Determine the [x, y] coordinate at the center of the cell enclosing the given text.  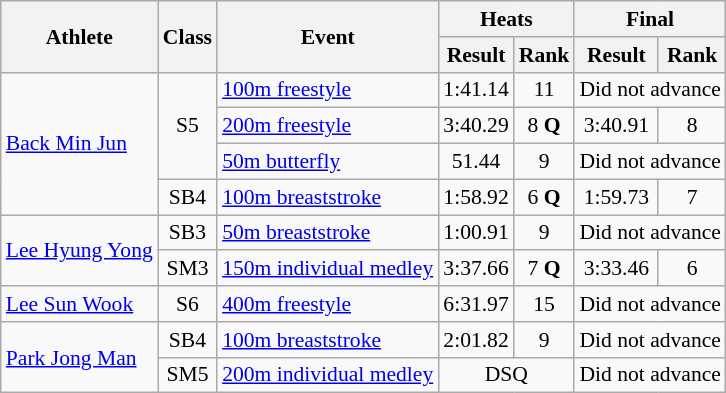
Event [328, 36]
1:59.73 [616, 197]
SB3 [188, 233]
3:33.46 [616, 269]
1:41.14 [476, 90]
7 Q [544, 269]
15 [544, 304]
200m individual medley [328, 375]
6 [692, 269]
DSQ [506, 375]
3:37.66 [476, 269]
Lee Sun Wook [80, 304]
Lee Hyung Yong [80, 250]
1:58.92 [476, 197]
200m freestyle [328, 126]
Heats [506, 19]
6 Q [544, 197]
8 [692, 126]
50m breaststroke [328, 233]
7 [692, 197]
400m freestyle [328, 304]
2:01.82 [476, 340]
11 [544, 90]
100m freestyle [328, 90]
3:40.91 [616, 126]
Back Min Jun [80, 143]
150m individual medley [328, 269]
S5 [188, 126]
Final [650, 19]
S6 [188, 304]
Class [188, 36]
3:40.29 [476, 126]
Park Jong Man [80, 358]
1:00.91 [476, 233]
50m butterfly [328, 162]
6:31.97 [476, 304]
51.44 [476, 162]
SM5 [188, 375]
SM3 [188, 269]
Athlete [80, 36]
8 Q [544, 126]
